Find where the given text appears and provide that cell's center as (X, Y) coordinate. 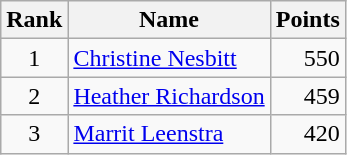
Christine Nesbitt (169, 58)
Rank (34, 20)
459 (308, 96)
Name (169, 20)
2 (34, 96)
3 (34, 134)
550 (308, 58)
420 (308, 134)
1 (34, 58)
Points (308, 20)
Heather Richardson (169, 96)
Marrit Leenstra (169, 134)
